Determine the [x, y] coordinate at the center of the cell enclosing the given text.  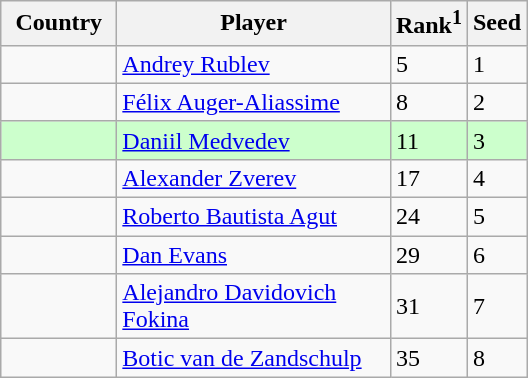
Félix Auger-Aliassime [254, 102]
11 [428, 140]
Seed [496, 24]
1 [496, 64]
Player [254, 24]
Daniil Medvedev [254, 140]
Alexander Zverev [254, 178]
29 [428, 255]
24 [428, 217]
31 [428, 306]
Dan Evans [254, 255]
Rank1 [428, 24]
Andrey Rublev [254, 64]
Country [59, 24]
Alejandro Davidovich Fokina [254, 306]
4 [496, 178]
3 [496, 140]
35 [428, 358]
Roberto Bautista Agut [254, 217]
7 [496, 306]
2 [496, 102]
6 [496, 255]
Botic van de Zandschulp [254, 358]
17 [428, 178]
